Capture the cell that displays the provided text and extract its (X, Y) central coordinate. 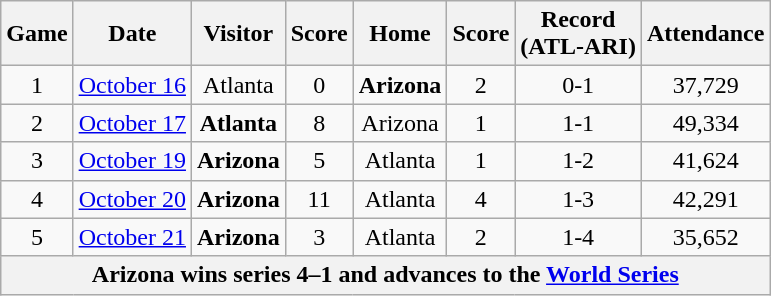
1-4 (578, 237)
0-1 (578, 85)
11 (319, 199)
Attendance (705, 34)
Home (400, 34)
1-3 (578, 199)
49,334 (705, 123)
Date (132, 34)
October 16 (132, 85)
37,729 (705, 85)
0 (319, 85)
42,291 (705, 199)
8 (319, 123)
41,624 (705, 161)
Game (37, 34)
Arizona wins series 4–1 and advances to the World Series (386, 275)
Record(ATL-ARI) (578, 34)
October 20 (132, 199)
1-1 (578, 123)
October 17 (132, 123)
Visitor (238, 34)
October 19 (132, 161)
October 21 (132, 237)
35,652 (705, 237)
1-2 (578, 161)
